Detect which cell encompasses the target text, then output its (x, y) center coordinate. 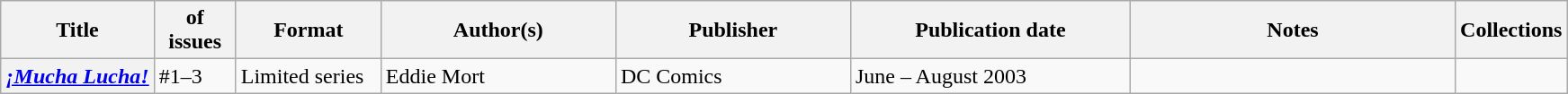
DC Comics (732, 76)
Publication date (990, 30)
Collections (1511, 30)
Limited series (308, 76)
Title (77, 30)
Author(s) (498, 30)
June – August 2003 (990, 76)
of issues (194, 30)
Publisher (732, 30)
Format (308, 30)
Notes (1292, 30)
Eddie Mort (498, 76)
¡Mucha Lucha! (77, 76)
#1–3 (194, 76)
